Scan for the cell matching the given text and deliver its [x, y] coordinate at center. 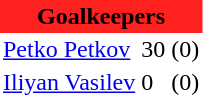
30 [153, 50]
Petko Petkov [69, 50]
(0) [185, 50]
Goalkeepers [101, 16]
